For the text-containing cell, return its midpoint in (X, Y) coordinate format. 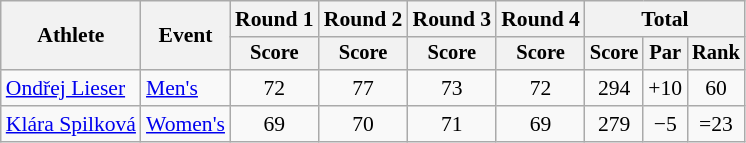
Athlete (71, 36)
Event (186, 36)
+10 (665, 88)
Klára Spilková (71, 124)
71 (452, 124)
70 (364, 124)
Men's (186, 88)
Women's (186, 124)
Round 2 (364, 19)
73 (452, 88)
=23 (716, 124)
77 (364, 88)
Rank (716, 54)
−5 (665, 124)
Par (665, 54)
60 (716, 88)
Round 3 (452, 19)
Total (665, 19)
Ondřej Lieser (71, 88)
279 (614, 124)
294 (614, 88)
Round 1 (274, 19)
Round 4 (540, 19)
